Detect which cell encompasses the target text, then output its (X, Y) center coordinate. 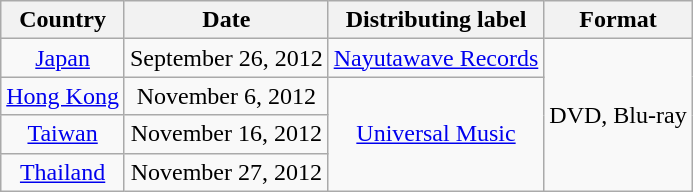
Taiwan (63, 134)
Thailand (63, 172)
Universal Music (436, 134)
Distributing label (436, 20)
Format (618, 20)
Country (63, 20)
November 16, 2012 (226, 134)
Hong Kong (63, 96)
DVD, Blu-ray (618, 115)
Japan (63, 58)
November 27, 2012 (226, 172)
November 6, 2012 (226, 96)
Date (226, 20)
Nayutawave Records (436, 58)
September 26, 2012 (226, 58)
